Extract the [x, y] coordinate from the center of the cell holding the provided text.  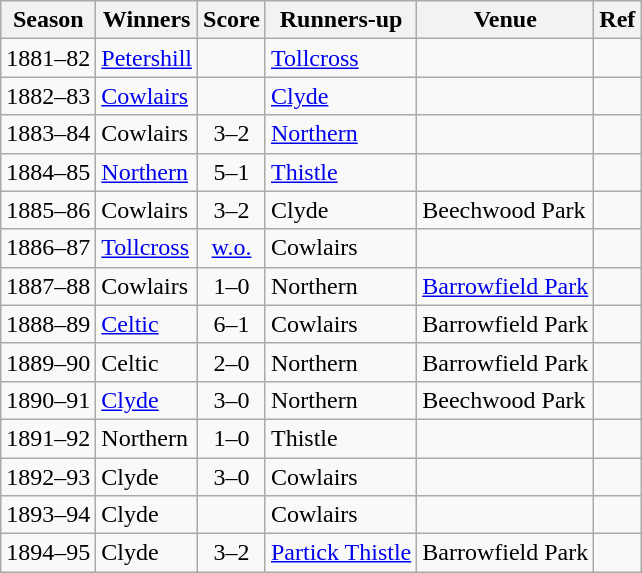
1881–82 [48, 58]
Winners [147, 20]
5–1 [232, 172]
1887–88 [48, 286]
Score [232, 20]
Petershill [147, 58]
1886–87 [48, 248]
1891–92 [48, 438]
1893–94 [48, 515]
Venue [506, 20]
1882–83 [48, 96]
1890–91 [48, 400]
Partick Thistle [340, 553]
w.o. [232, 248]
Runners-up [340, 20]
Ref [618, 20]
1894–95 [48, 553]
1885–86 [48, 210]
1892–93 [48, 477]
1884–85 [48, 172]
1888–89 [48, 324]
2–0 [232, 362]
1889–90 [48, 362]
6–1 [232, 324]
Season [48, 20]
1883–84 [48, 134]
